Extract the (X, Y) coordinate from the center of the cell holding the provided text.  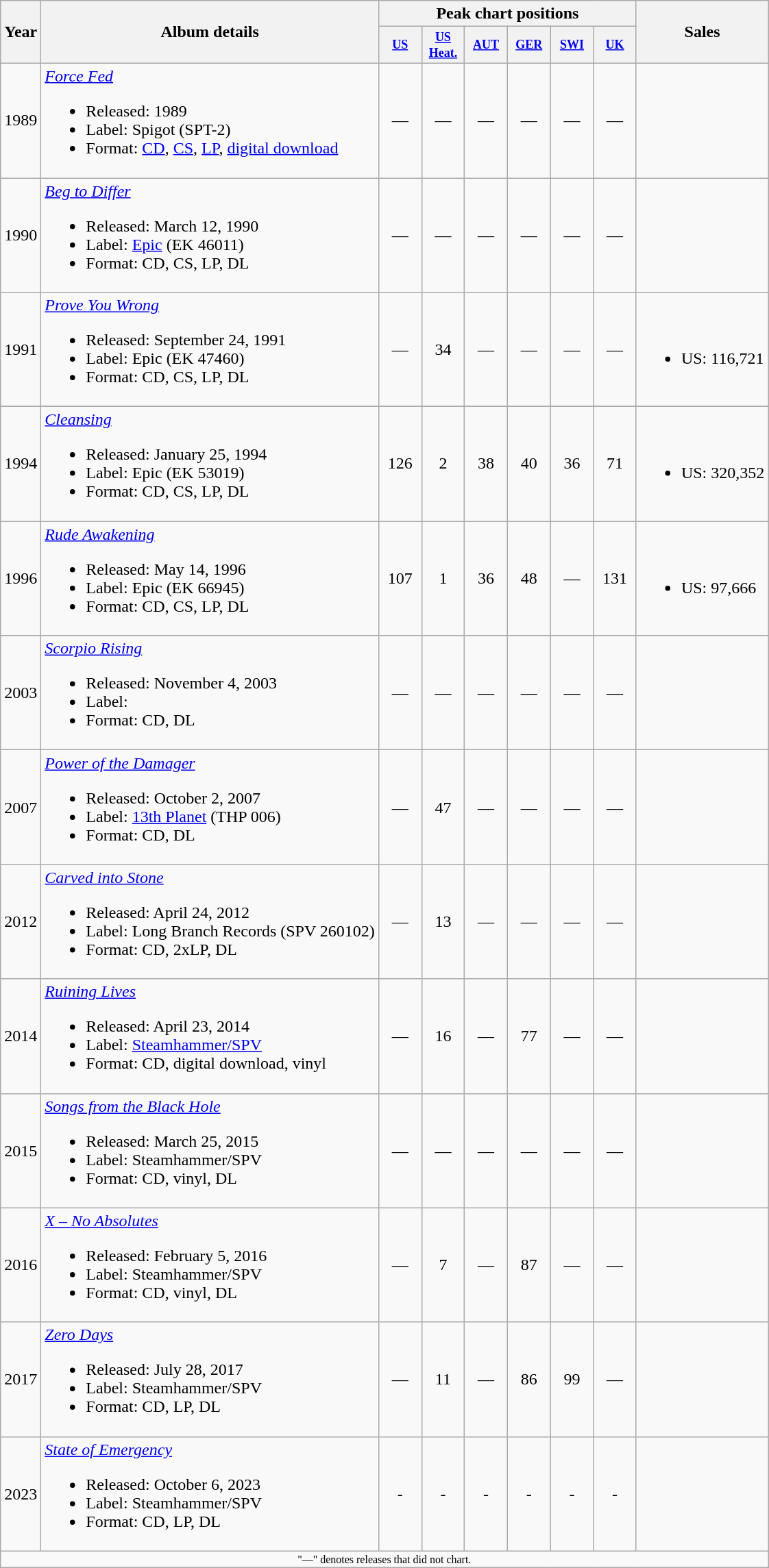
SWI (572, 45)
Ruining LivesReleased: April 23, 2014Label: Steamhammer/SPVFormat: CD, digital download, vinyl (210, 1036)
2012 (21, 922)
US: 320,352 (702, 464)
US (400, 45)
State of EmergencyReleased: October 6, 2023Label: Steamhammer/SPVFormat: CD, LP, DL (210, 1493)
1991 (21, 349)
2003 (21, 693)
Rude AwakeningReleased: May 14, 1996Label: Epic (EK 66945)Format: CD, CS, LP, DL (210, 578)
2007 (21, 807)
131 (615, 578)
Power of the DamagerReleased: October 2, 2007Label: 13th Planet (THP 006)Format: CD, DL (210, 807)
1990 (21, 236)
40 (529, 464)
UK (615, 45)
2023 (21, 1493)
107 (400, 578)
34 (443, 349)
1994 (21, 464)
AUT (487, 45)
7 (443, 1265)
38 (487, 464)
Prove You WrongReleased: September 24, 1991Label: Epic (EK 47460)Format: CD, CS, LP, DL (210, 349)
Scorpio RisingReleased: November 4, 2003Label: Format: CD, DL (210, 693)
Force FedReleased: 1989Label: Spigot (SPT-2)Format: CD, CS, LP, digital download (210, 121)
126 (400, 464)
99 (572, 1380)
2016 (21, 1265)
86 (529, 1380)
US: 116,721 (702, 349)
Album details (210, 32)
Carved into StoneReleased: April 24, 2012Label: Long Branch Records (SPV 260102)Format: CD, 2xLP, DL (210, 922)
US: 97,666 (702, 578)
Beg to DifferReleased: March 12, 1990Label: Epic (EK 46011)Format: CD, CS, LP, DL (210, 236)
X – No AbsolutesReleased: February 5, 2016Label: Steamhammer/SPVFormat: CD, vinyl, DL (210, 1265)
Year (21, 32)
Songs from the Black HoleReleased: March 25, 2015Label: Steamhammer/SPVFormat: CD, vinyl, DL (210, 1151)
2014 (21, 1036)
16 (443, 1036)
Zero DaysReleased: July 28, 2017Label: Steamhammer/SPVFormat: CD, LP, DL (210, 1380)
Peak chart positions (507, 14)
CleansingReleased: January 25, 1994Label: Epic (EK 53019)Format: CD, CS, LP, DL (210, 464)
"—" denotes releases that did not chart. (384, 1559)
2017 (21, 1380)
GER (529, 45)
2 (443, 464)
1996 (21, 578)
2015 (21, 1151)
1989 (21, 121)
13 (443, 922)
US Heat. (443, 45)
48 (529, 578)
1 (443, 578)
71 (615, 464)
77 (529, 1036)
Sales (702, 32)
87 (529, 1265)
47 (443, 807)
11 (443, 1380)
